Detect which cell encompasses the target text, then output its (x, y) center coordinate. 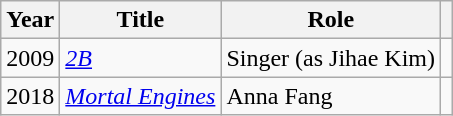
Mortal Engines (140, 96)
Anna Fang (331, 96)
2009 (30, 58)
2018 (30, 96)
Role (331, 20)
Year (30, 20)
Singer (as Jihae Kim) (331, 58)
Title (140, 20)
2B (140, 58)
